Return the (X, Y) coordinate for the center point of the cell that contains the specified text.  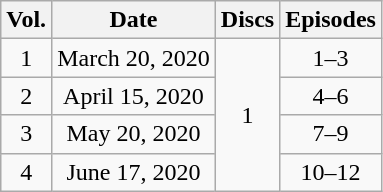
10–12 (331, 172)
2 (26, 96)
1–3 (331, 58)
3 (26, 134)
4 (26, 172)
4–6 (331, 96)
June 17, 2020 (134, 172)
May 20, 2020 (134, 134)
Episodes (331, 20)
7–9 (331, 134)
Date (134, 20)
Vol. (26, 20)
March 20, 2020 (134, 58)
Discs (247, 20)
April 15, 2020 (134, 96)
